Find where the given text appears and provide that cell's center as (X, Y) coordinate. 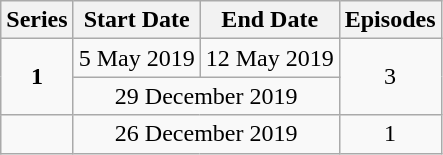
5 May 2019 (136, 58)
Start Date (136, 20)
Series (37, 20)
3 (390, 77)
End Date (270, 20)
Episodes (390, 20)
12 May 2019 (270, 58)
29 December 2019 (206, 96)
26 December 2019 (206, 134)
